Extract the (X, Y) coordinate from the center of the cell holding the provided text.  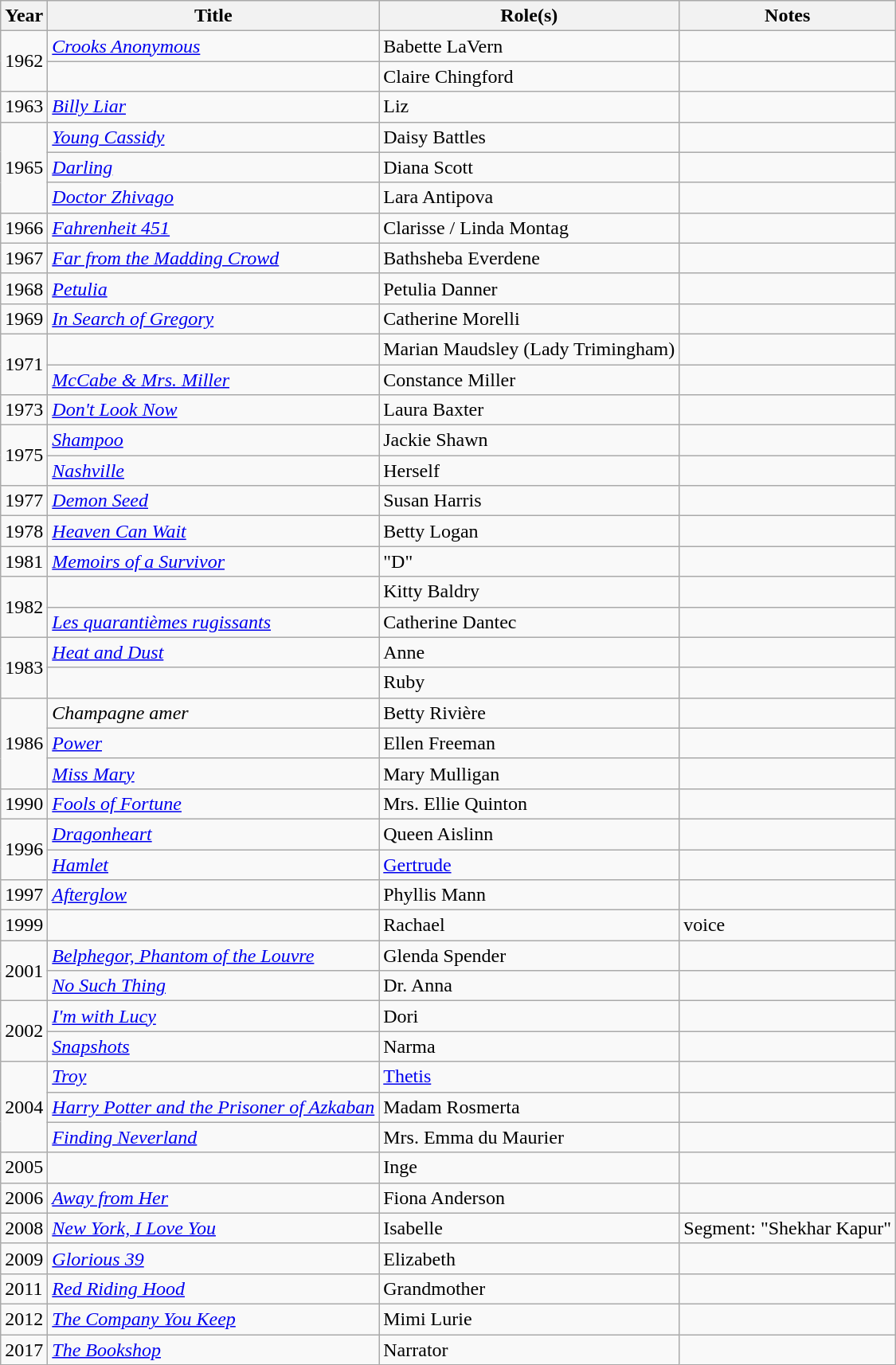
Far from the Madding Crowd (213, 258)
2012 (24, 1319)
Betty Rivière (529, 713)
1999 (24, 925)
2008 (24, 1228)
Red Riding Hood (213, 1289)
Queen Aislinn (529, 834)
1997 (24, 895)
1968 (24, 288)
Dragonheart (213, 834)
Heat and Dust (213, 652)
Elizabeth (529, 1258)
2006 (24, 1198)
Role(s) (529, 16)
Afterglow (213, 895)
Herself (529, 471)
Crooks Anonymous (213, 46)
Catherine Morelli (529, 319)
2009 (24, 1258)
1978 (24, 531)
Troy (213, 1077)
Claire Chingford (529, 76)
Rachael (529, 925)
Mimi Lurie (529, 1319)
1971 (24, 364)
Narrator (529, 1350)
Dr. Anna (529, 986)
1975 (24, 456)
New York, I Love You (213, 1228)
Fiona Anderson (529, 1198)
Gertrude (529, 864)
Young Cassidy (213, 137)
Jackie Shawn (529, 440)
Lara Antipova (529, 198)
1990 (24, 804)
I'm with Lucy (213, 1016)
2011 (24, 1289)
Harry Potter and the Prisoner of Azkaban (213, 1107)
1977 (24, 501)
"D" (529, 561)
Doctor Zhivago (213, 198)
Kitty Baldry (529, 592)
Susan Harris (529, 501)
Daisy Battles (529, 137)
Ruby (529, 682)
Constance Miller (529, 380)
McCabe & Mrs. Miller (213, 380)
Bathsheba Everdene (529, 258)
Laura Baxter (529, 410)
2001 (24, 971)
1969 (24, 319)
Year (24, 16)
Diana Scott (529, 167)
1983 (24, 667)
Clarisse / Linda Montag (529, 228)
Darling (213, 167)
Glenda Spender (529, 956)
Anne (529, 652)
Liz (529, 107)
Phyllis Mann (529, 895)
Narma (529, 1046)
Mrs. Emma du Maurier (529, 1137)
Billy Liar (213, 107)
The Bookshop (213, 1350)
Fahrenheit 451 (213, 228)
2005 (24, 1167)
1963 (24, 107)
Miss Mary (213, 773)
Babette LaVern (529, 46)
Glorious 39 (213, 1258)
1981 (24, 561)
1965 (24, 167)
1996 (24, 849)
Fools of Fortune (213, 804)
Heaven Can Wait (213, 531)
Thetis (529, 1077)
Petulia (213, 288)
1986 (24, 743)
Hamlet (213, 864)
Segment: "Shekhar Kapur" (788, 1228)
Away from Her (213, 1198)
Notes (788, 16)
Isabelle (529, 1228)
Nashville (213, 471)
Memoirs of a Survivor (213, 561)
Demon Seed (213, 501)
Finding Neverland (213, 1137)
Catherine Dantec (529, 622)
1962 (24, 61)
Marian Maudsley (Lady Trimingham) (529, 349)
Power (213, 743)
The Company You Keep (213, 1319)
Inge (529, 1167)
2017 (24, 1350)
Ellen Freeman (529, 743)
Les quarantièmes rugissants (213, 622)
Title (213, 16)
Belphegor, Phantom of the Louvre (213, 956)
Betty Logan (529, 531)
In Search of Gregory (213, 319)
Madam Rosmerta (529, 1107)
1973 (24, 410)
Petulia Danner (529, 288)
Mary Mulligan (529, 773)
2002 (24, 1031)
No Such Thing (213, 986)
Grandmother (529, 1289)
2004 (24, 1107)
1967 (24, 258)
1966 (24, 228)
Champagne amer (213, 713)
Snapshots (213, 1046)
Dori (529, 1016)
1982 (24, 607)
Shampoo (213, 440)
Don't Look Now (213, 410)
Mrs. Ellie Quinton (529, 804)
voice (788, 925)
